For the text-containing cell, return its midpoint in [x, y] coordinate format. 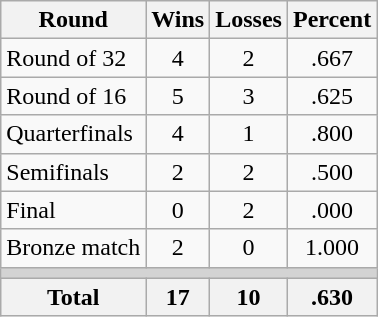
Percent [332, 20]
Bronze match [74, 248]
.000 [332, 210]
.500 [332, 172]
1 [249, 134]
Final [74, 210]
Wins [178, 20]
Round [74, 20]
10 [249, 297]
Semifinals [74, 172]
.625 [332, 96]
Total [74, 297]
Round of 16 [74, 96]
5 [178, 96]
3 [249, 96]
17 [178, 297]
.667 [332, 58]
1.000 [332, 248]
Quarterfinals [74, 134]
.800 [332, 134]
Losses [249, 20]
Round of 32 [74, 58]
.630 [332, 297]
